Search for the cell housing the specified text and yield its (X, Y) center coordinate. 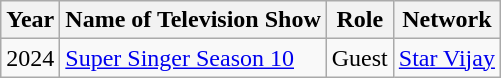
Star Vijay (446, 58)
Year (30, 20)
Network (446, 20)
Super Singer Season 10 (193, 58)
2024 (30, 58)
Name of Television Show (193, 20)
Guest (360, 58)
Role (360, 20)
